Capture the cell that displays the provided text and extract its [X, Y] central coordinate. 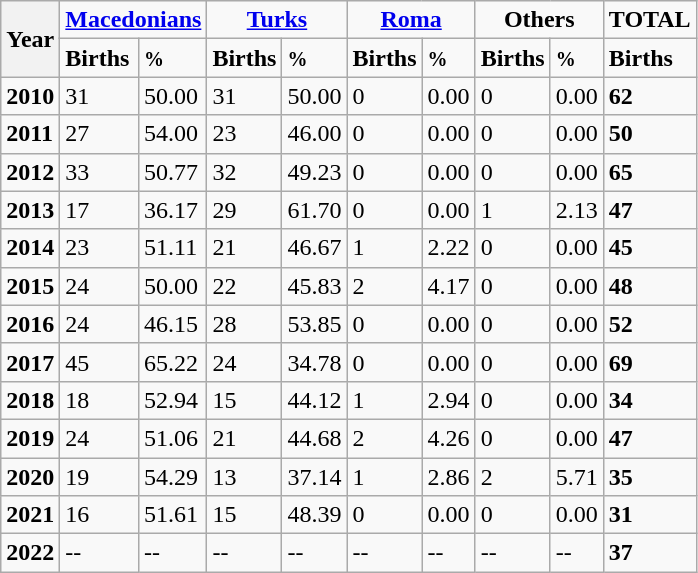
34.78 [314, 362]
46.67 [314, 248]
51.11 [173, 248]
48 [650, 286]
2014 [30, 248]
51.61 [173, 515]
2.13 [576, 210]
2011 [30, 134]
61.70 [314, 210]
34 [650, 400]
27 [100, 134]
50 [650, 134]
17 [100, 210]
33 [100, 172]
2013 [30, 210]
32 [244, 172]
37 [650, 553]
29 [244, 210]
2019 [30, 438]
2022 [30, 553]
2017 [30, 362]
54.29 [173, 477]
51.06 [173, 438]
13 [244, 477]
Macedonians [134, 20]
Roma [411, 20]
37.14 [314, 477]
44.68 [314, 438]
2020 [30, 477]
2.86 [448, 477]
65.22 [173, 362]
Turks [277, 20]
TOTAL [650, 20]
44.12 [314, 400]
53.85 [314, 324]
2.22 [448, 248]
5.71 [576, 477]
2015 [30, 286]
2021 [30, 515]
Year [30, 39]
62 [650, 96]
45.83 [314, 286]
16 [100, 515]
2012 [30, 172]
28 [244, 324]
54.00 [173, 134]
52.94 [173, 400]
22 [244, 286]
4.17 [448, 286]
18 [100, 400]
4.26 [448, 438]
2.94 [448, 400]
46.00 [314, 134]
52 [650, 324]
2010 [30, 96]
46.15 [173, 324]
36.17 [173, 210]
2018 [30, 400]
2016 [30, 324]
19 [100, 477]
Others [539, 20]
35 [650, 477]
48.39 [314, 515]
65 [650, 172]
49.23 [314, 172]
69 [650, 362]
50.77 [173, 172]
